Extract the (X, Y) coordinate from the center of the cell holding the provided text.  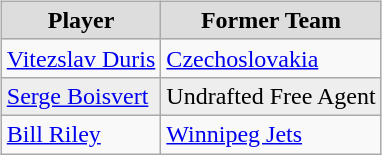
Czechoslovakia (271, 58)
Bill Riley (81, 134)
Undrafted Free Agent (271, 96)
Vitezslav Duris (81, 58)
Former Team (271, 20)
Player (81, 20)
Winnipeg Jets (271, 134)
Serge Boisvert (81, 96)
